For the text-containing cell, return its midpoint in [x, y] coordinate format. 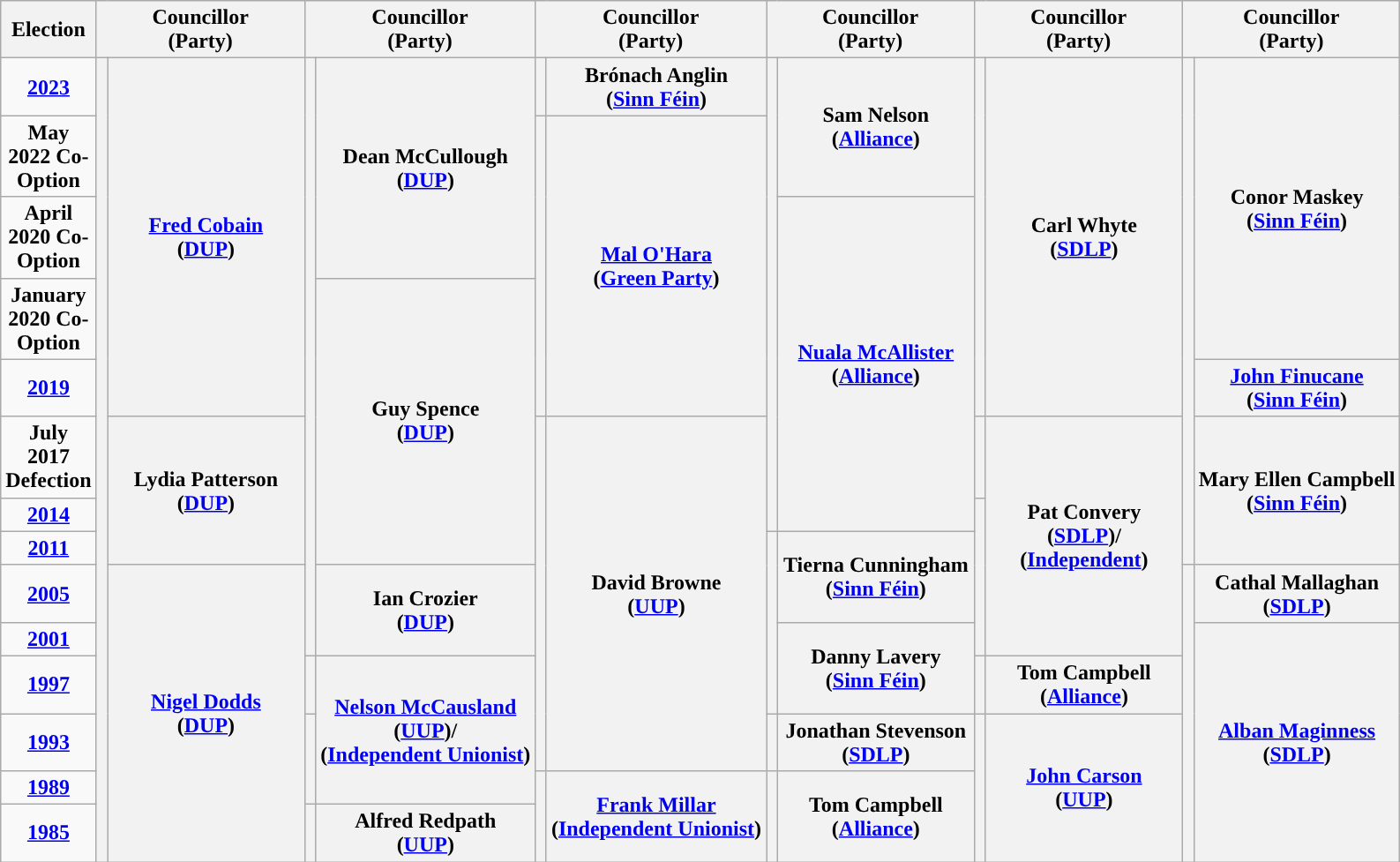
Brónach Anglin (Sinn Féin) [656, 86]
Jonathan Stevenson (SDLP) [876, 741]
Conor Maskey (Sinn Féin) [1297, 208]
2011 [49, 548]
John Carson (UUP) [1084, 787]
Danny Lavery (Sinn Féin) [876, 667]
Ian Crozier (DUP) [425, 611]
1989 [49, 788]
1993 [49, 741]
Fred Cobain (DUP) [206, 237]
Alfred Redpath (UUP) [425, 833]
2019 [49, 388]
Pat Convery (SDLP)/ (Independent) [1084, 536]
1985 [49, 833]
Carl Whyte (SDLP) [1084, 237]
Nigel Dodds (DUP) [206, 713]
Election [49, 30]
Guy Spence (DUP) [425, 422]
Nuala McAllister (Alliance) [876, 364]
Lydia Patterson (DUP) [206, 491]
Sam Nelson (Alliance) [876, 127]
April 2020 Co-Option [49, 237]
2001 [49, 639]
Frank Millar (Independent Unionist) [656, 817]
Mary Ellen Campbell (Sinn Féin) [1297, 491]
January 2020 Co-Option [49, 319]
Cathal Mallaghan (SDLP) [1297, 593]
2005 [49, 593]
Tierna Cunningham (Sinn Féin) [876, 577]
Nelson McCausland (UUP)/ (Independent Unionist) [425, 730]
May 2022 Co-Option [49, 156]
2014 [49, 514]
Mal O'Hara (Green Party) [656, 266]
Alban Maginness (SDLP) [1297, 741]
July 2017 Defection [49, 457]
2023 [49, 86]
David Browne (UUP) [656, 593]
John Finucane (Sinn Féin) [1297, 388]
1997 [49, 685]
Dean McCullough (DUP) [425, 168]
